Extract the (x, y) coordinate from the center of the cell holding the provided text.  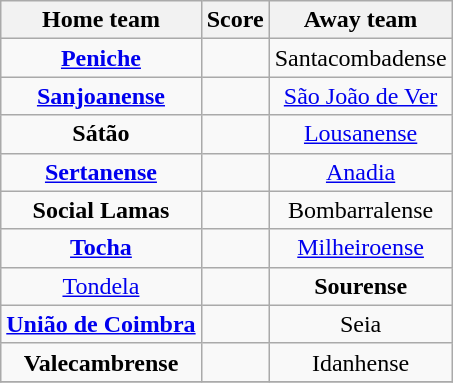
Away team (360, 20)
Peniche (101, 58)
Anadia (360, 172)
Social Lamas (101, 210)
Tondela (101, 286)
Santacombadense (360, 58)
Idanhense (360, 362)
Sourense (360, 286)
São João de Ver (360, 96)
Sanjoanense (101, 96)
Lousanense (360, 134)
Sátão (101, 134)
Seia (360, 324)
Home team (101, 20)
Tocha (101, 248)
Milheiroense (360, 248)
União de Coimbra (101, 324)
Score (235, 20)
Valecambrense (101, 362)
Bombarralense (360, 210)
Sertanense (101, 172)
